Output the [x, y] coordinate of the center of the cell containing the given text.  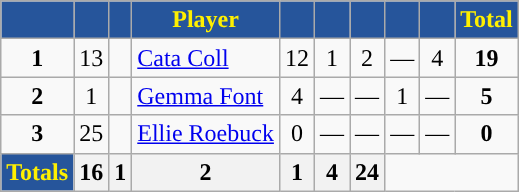
13 [92, 58]
Total [487, 20]
12 [296, 58]
Totals [38, 172]
Gemma Font [206, 96]
16 [92, 172]
Cata Coll [206, 58]
3 [38, 134]
19 [487, 58]
25 [92, 134]
24 [368, 172]
Player [206, 20]
Ellie Roebuck [206, 134]
5 [487, 96]
